Search for the cell housing the specified text and yield its [X, Y] center coordinate. 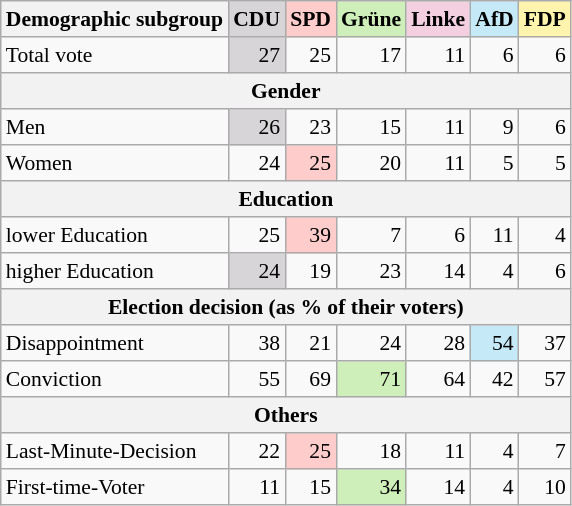
FDP [545, 19]
55 [256, 380]
Election decision (as % of their voters) [286, 308]
Conviction [114, 380]
Disappointment [114, 344]
CDU [256, 19]
34 [371, 488]
18 [371, 452]
Men [114, 127]
Gender [286, 91]
Last-Minute-Decision [114, 452]
17 [371, 55]
26 [256, 127]
22 [256, 452]
AfD [494, 19]
Grüne [371, 19]
42 [494, 380]
20 [371, 163]
First-time-Voter [114, 488]
9 [494, 127]
69 [310, 380]
Demographic subgroup [114, 19]
lower Education [114, 235]
SPD [310, 19]
21 [310, 344]
Education [286, 199]
71 [371, 380]
27 [256, 55]
Linke [438, 19]
Others [286, 416]
10 [545, 488]
54 [494, 344]
19 [310, 271]
39 [310, 235]
higher Education [114, 271]
57 [545, 380]
Total vote [114, 55]
38 [256, 344]
64 [438, 380]
37 [545, 344]
28 [438, 344]
Women [114, 163]
